For the text-containing cell, return its midpoint in [x, y] coordinate format. 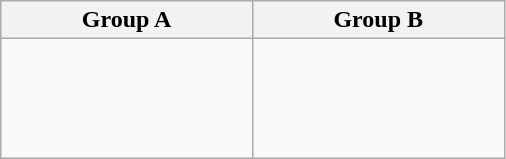
Group A [127, 20]
Group B [378, 20]
